Output the [x, y] coordinate of the center of the cell containing the given text.  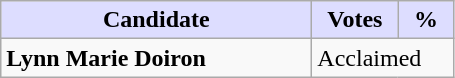
% [426, 20]
Acclaimed [383, 58]
Votes [355, 20]
Lynn Marie Doiron [156, 58]
Candidate [156, 20]
